Provide the [X, Y] coordinate of the cell's center where the given text is located.  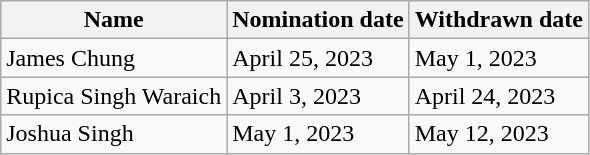
Rupica Singh Waraich [114, 96]
April 25, 2023 [318, 58]
Nomination date [318, 20]
Name [114, 20]
Joshua Singh [114, 134]
James Chung [114, 58]
May 12, 2023 [498, 134]
Withdrawn date [498, 20]
April 3, 2023 [318, 96]
April 24, 2023 [498, 96]
